For the text-containing cell, return its midpoint in [x, y] coordinate format. 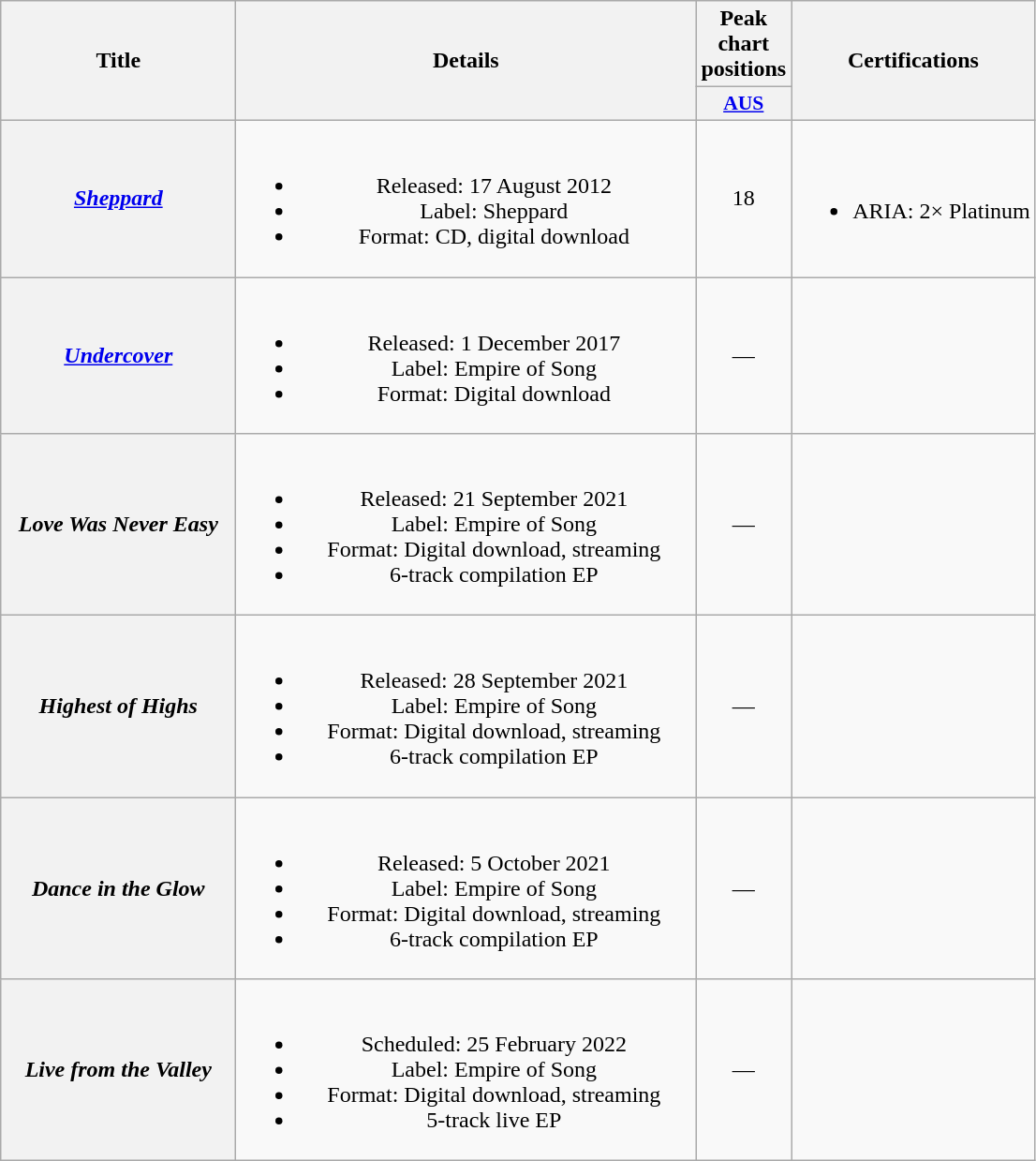
Released: 17 August 2012Label: SheppardFormat: CD, digital download [466, 199]
Released: 21 September 2021Label: Empire of SongFormat: Digital download, streaming6-track compilation EP [466, 525]
Certifications [914, 61]
Released: 5 October 2021Label: Empire of SongFormat: Digital download, streaming6-track compilation EP [466, 888]
Highest of Highs [118, 707]
Released: 1 December 2017Label: Empire of SongFormat: Digital download [466, 356]
Details [466, 61]
Sheppard [118, 199]
ARIA: 2× Platinum [914, 199]
Peak chart positions [744, 44]
18 [744, 199]
Undercover [118, 356]
AUS [744, 104]
Scheduled: 25 February 2022Label: Empire of SongFormat: Digital download, streaming5-track live EP [466, 1070]
Love Was Never Easy [118, 525]
Title [118, 61]
Dance in the Glow [118, 888]
Live from the Valley [118, 1070]
Released: 28 September 2021Label: Empire of SongFormat: Digital download, streaming6-track compilation EP [466, 707]
